Extract the (x, y) coordinate from the center of the cell holding the provided text.  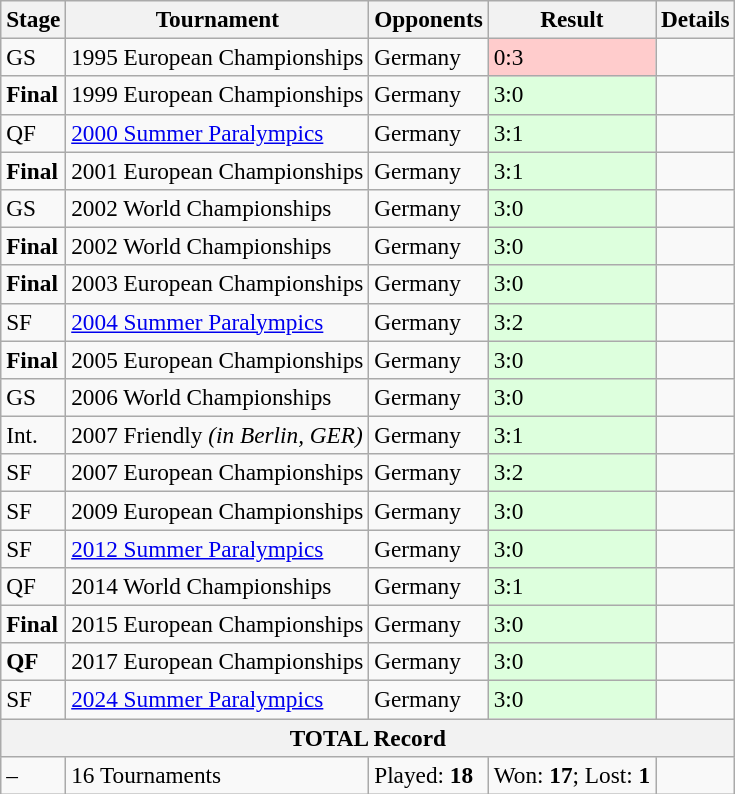
2003 European Championships (218, 284)
– (34, 775)
0:3 (572, 57)
Played: 18 (428, 775)
Details (696, 19)
2005 European Championships (218, 359)
Opponents (428, 19)
TOTAL Record (368, 737)
2006 World Championships (218, 397)
Int. (34, 435)
1999 European Championships (218, 95)
1995 European Championships (218, 57)
2012 Summer Paralympics (218, 548)
2015 European Championships (218, 624)
Result (572, 19)
2004 Summer Paralympics (218, 322)
16 Tournaments (218, 775)
2014 World Championships (218, 586)
Won: 17; Lost: 1 (572, 775)
2007 Friendly (in Berlin, GER) (218, 435)
2001 European Championships (218, 170)
2017 European Championships (218, 662)
2009 European Championships (218, 510)
2007 European Championships (218, 473)
2000 Summer Paralympics (218, 133)
Tournament (218, 19)
Stage (34, 19)
2024 Summer Paralympics (218, 699)
